Capture the cell that displays the provided text and extract its [X, Y] central coordinate. 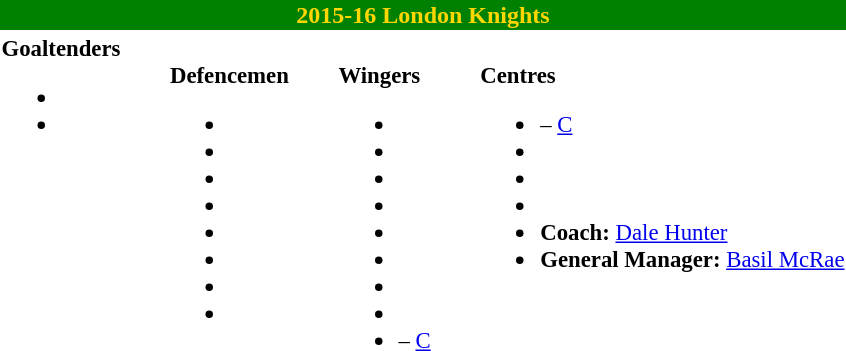
2015-16 London Knights [423, 15]
